Return (x, y) of the center of cell containing provided text 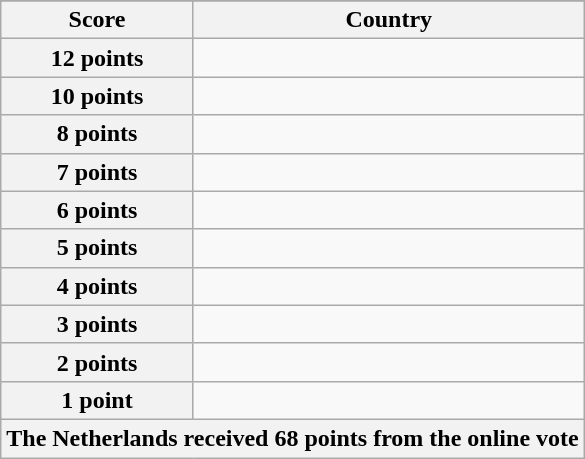
Country (388, 20)
12 points (98, 58)
6 points (98, 210)
1 point (98, 400)
The Netherlands received 68 points from the online vote (292, 438)
10 points (98, 96)
4 points (98, 286)
2 points (98, 362)
Score (98, 20)
7 points (98, 172)
5 points (98, 248)
8 points (98, 134)
3 points (98, 324)
